Pinpoint the cell where the given text exists, returning its [X, Y] midpoint coordinate. 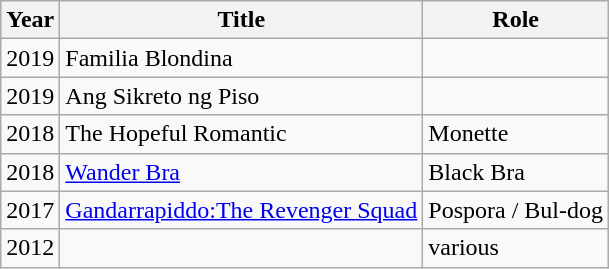
Role [516, 20]
Year [30, 20]
Familia Blondina [242, 58]
The Hopeful Romantic [242, 134]
Black Bra [516, 172]
Wander Bra [242, 172]
Gandarrapiddo:The Revenger Squad [242, 210]
Ang Sikreto ng Piso [242, 96]
various [516, 248]
Pospora / Bul-dog [516, 210]
Title [242, 20]
2012 [30, 248]
2017 [30, 210]
Monette [516, 134]
